Output the [X, Y] coordinate of the center of the cell containing the given text.  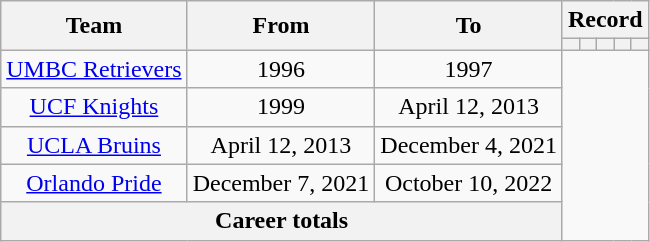
UCF Knights [94, 107]
UCLA Bruins [94, 145]
From [281, 26]
1999 [281, 107]
Record [605, 20]
1997 [469, 69]
UMBC Retrievers [94, 69]
1996 [281, 69]
Orlando Pride [94, 183]
December 7, 2021 [281, 183]
Career totals [282, 221]
Team [94, 26]
October 10, 2022 [469, 183]
To [469, 26]
December 4, 2021 [469, 145]
